Provide the (x, y) coordinate of the cell's center where the given text is located.  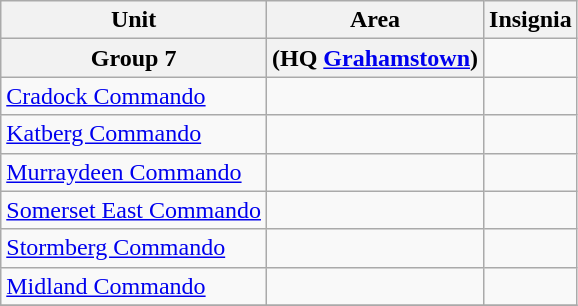
Group 7 (134, 58)
Cradock Commando (134, 96)
Murraydeen Commando (134, 172)
Stormberg Commando (134, 248)
Midland Commando (134, 286)
Katberg Commando (134, 134)
Unit (134, 20)
(HQ Grahamstown) (374, 58)
Insignia (531, 20)
Area (374, 20)
Somerset East Commando (134, 210)
